Capture the cell that displays the provided text and extract its (x, y) central coordinate. 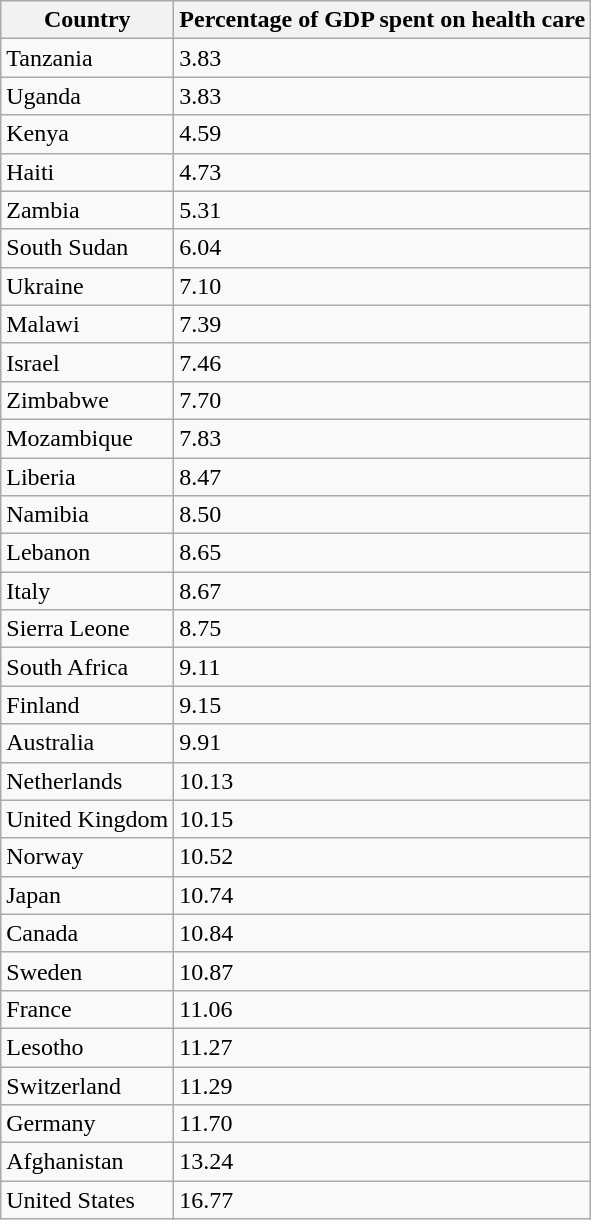
Canada (88, 933)
Country (88, 20)
France (88, 1009)
10.87 (382, 971)
9.91 (382, 743)
Liberia (88, 477)
Zambia (88, 210)
7.39 (382, 324)
7.83 (382, 438)
8.50 (382, 515)
Tanzania (88, 58)
Australia (88, 743)
10.52 (382, 857)
Norway (88, 857)
South Africa (88, 667)
6.04 (382, 248)
Lebanon (88, 553)
Lesotho (88, 1047)
South Sudan (88, 248)
8.75 (382, 629)
9.15 (382, 705)
11.29 (382, 1085)
Mozambique (88, 438)
11.06 (382, 1009)
Haiti (88, 172)
10.74 (382, 895)
8.47 (382, 477)
Afghanistan (88, 1162)
11.27 (382, 1047)
United States (88, 1200)
4.59 (382, 134)
Sierra Leone (88, 629)
7.70 (382, 400)
Uganda (88, 96)
Netherlands (88, 781)
16.77 (382, 1200)
United Kingdom (88, 819)
Zimbabwe (88, 400)
10.15 (382, 819)
8.65 (382, 553)
Italy (88, 591)
Namibia (88, 515)
Ukraine (88, 286)
5.31 (382, 210)
Germany (88, 1124)
Switzerland (88, 1085)
Israel (88, 362)
Japan (88, 895)
4.73 (382, 172)
Finland (88, 705)
8.67 (382, 591)
7.46 (382, 362)
Sweden (88, 971)
Kenya (88, 134)
7.10 (382, 286)
13.24 (382, 1162)
11.70 (382, 1124)
10.13 (382, 781)
10.84 (382, 933)
Malawi (88, 324)
Percentage of GDP spent on health care (382, 20)
9.11 (382, 667)
